Identify which cell holds the provided text, then report its [x, y] central coordinate. 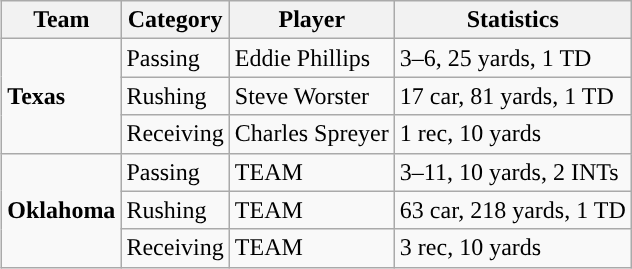
17 car, 81 yards, 1 TD [512, 96]
3–11, 10 yards, 2 INTs [512, 172]
Statistics [512, 20]
Charles Spreyer [312, 134]
1 rec, 10 yards [512, 134]
63 car, 218 yards, 1 TD [512, 210]
Texas [62, 96]
3 rec, 10 yards [512, 248]
Category [175, 20]
Player [312, 20]
Steve Worster [312, 96]
3–6, 25 yards, 1 TD [512, 58]
Eddie Phillips [312, 58]
Oklahoma [62, 210]
Team [62, 20]
